From the cell containing the given text, extract its center point as [X, Y] coordinate. 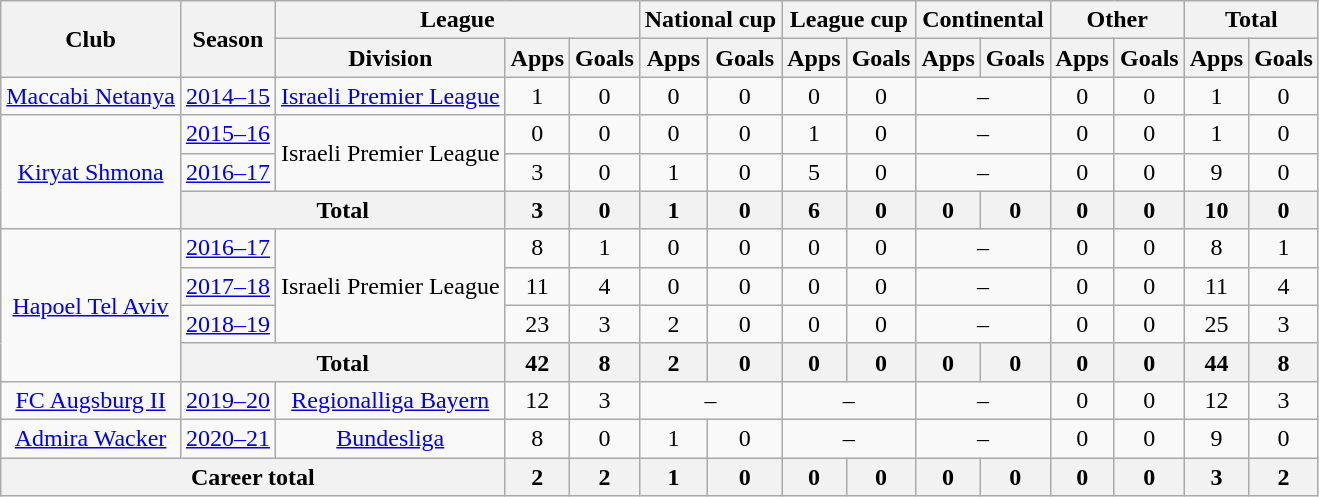
2017–18 [228, 286]
23 [537, 324]
Season [228, 39]
Maccabi Netanya [91, 96]
2019–20 [228, 400]
Continental [983, 20]
2014–15 [228, 96]
25 [1216, 324]
Club [91, 39]
Admira Wacker [91, 438]
6 [814, 210]
Career total [253, 477]
Kiryat Shmona [91, 172]
League [457, 20]
Regionalliga Bayern [390, 400]
2020–21 [228, 438]
League cup [849, 20]
Bundesliga [390, 438]
2015–16 [228, 134]
5 [814, 172]
44 [1216, 362]
National cup [710, 20]
Hapoel Tel Aviv [91, 305]
2018–19 [228, 324]
FC Augsburg II [91, 400]
10 [1216, 210]
Division [390, 58]
Other [1117, 20]
42 [537, 362]
